Return [x, y] of the center of cell containing provided text 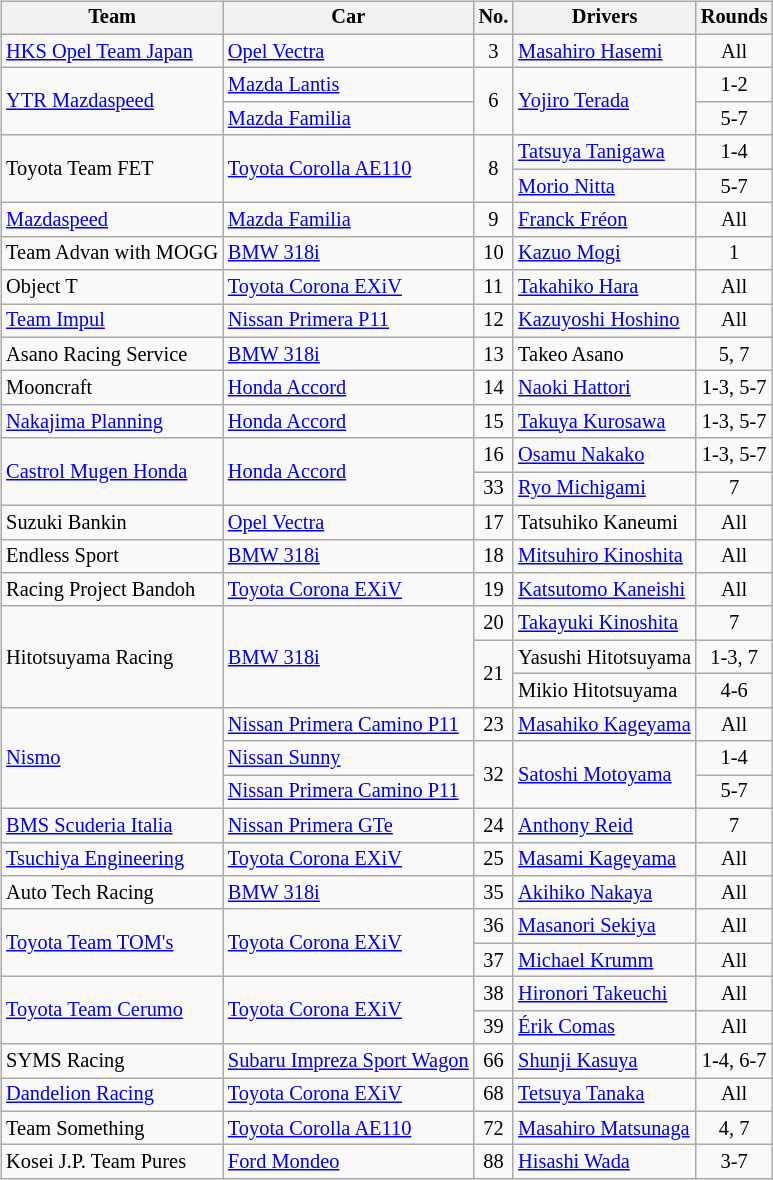
18 [494, 556]
Masahiro Hasemi [604, 51]
Car [348, 18]
Masahiko Kageyama [604, 724]
1-4, 6-7 [734, 1061]
Hironori Takeuchi [604, 994]
Akihiko Nakaya [604, 893]
Mazdaspeed [112, 220]
Nissan Primera GTe [348, 825]
Nismo [112, 758]
19 [494, 590]
Katsutomo Kaneishi [604, 590]
17 [494, 522]
Asano Racing Service [112, 354]
Morio Nitta [604, 186]
21 [494, 674]
Subaru Impreza Sport Wagon [348, 1061]
10 [494, 253]
Team [112, 18]
4-6 [734, 691]
9 [494, 220]
37 [494, 960]
16 [494, 455]
Castrol Mugen Honda [112, 472]
Nakajima Planning [112, 422]
Team Advan with MOGG [112, 253]
13 [494, 354]
6 [494, 102]
Masahiro Matsunaga [604, 1128]
Mazda Lantis [348, 85]
39 [494, 1027]
Rounds [734, 18]
YTR Mazdaspeed [112, 102]
15 [494, 422]
Toyota Team TOM's [112, 942]
Hisashi Wada [604, 1162]
No. [494, 18]
Masanori Sekiya [604, 926]
23 [494, 724]
Suzuki Bankin [112, 522]
Ford Mondeo [348, 1162]
88 [494, 1162]
5, 7 [734, 354]
Takeo Asano [604, 354]
Mikio Hitotsuyama [604, 691]
Hitotsuyama Racing [112, 656]
1 [734, 253]
Ryo Michigami [604, 489]
Shunji Kasuya [604, 1061]
32 [494, 774]
Nissan Primera P11 [348, 321]
8 [494, 168]
Kazuyoshi Hoshino [604, 321]
14 [494, 388]
33 [494, 489]
Object T [112, 287]
Osamu Nakako [604, 455]
Tatsuya Tanigawa [604, 152]
Franck Fréon [604, 220]
Auto Tech Racing [112, 893]
BMS Scuderia Italia [112, 825]
Team Impul [112, 321]
24 [494, 825]
Tetsuya Tanaka [604, 1095]
72 [494, 1128]
Naoki Hattori [604, 388]
12 [494, 321]
Nissan Sunny [348, 758]
Takayuki Kinoshita [604, 623]
Toyota Team FET [112, 168]
3-7 [734, 1162]
11 [494, 287]
1-2 [734, 85]
Yasushi Hitotsuyama [604, 657]
Érik Comas [604, 1027]
3 [494, 51]
1-3, 7 [734, 657]
Anthony Reid [604, 825]
Toyota Team Cerumo [112, 1010]
SYMS Racing [112, 1061]
Takahiko Hara [604, 287]
25 [494, 859]
Racing Project Bandoh [112, 590]
Tatsuhiko Kaneumi [604, 522]
Mitsuhiro Kinoshita [604, 556]
Team Something [112, 1128]
Michael Krumm [604, 960]
66 [494, 1061]
68 [494, 1095]
Yojiro Terada [604, 102]
Takuya Kurosawa [604, 422]
20 [494, 623]
Kazuo Mogi [604, 253]
Dandelion Racing [112, 1095]
Kosei J.P. Team Pures [112, 1162]
Masami Kageyama [604, 859]
35 [494, 893]
HKS Opel Team Japan [112, 51]
Drivers [604, 18]
4, 7 [734, 1128]
Satoshi Motoyama [604, 774]
Tsuchiya Engineering [112, 859]
Mooncraft [112, 388]
38 [494, 994]
36 [494, 926]
Endless Sport [112, 556]
